Extract the (X, Y) coordinate from the center of the cell holding the provided text.  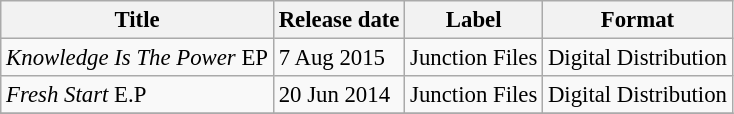
Knowledge Is The Power EP (138, 58)
Title (138, 20)
Label (474, 20)
7 Aug 2015 (338, 58)
Release date (338, 20)
Format (638, 20)
20 Jun 2014 (338, 95)
Fresh Start E.P (138, 95)
